Return (x, y) of the center of cell containing provided text 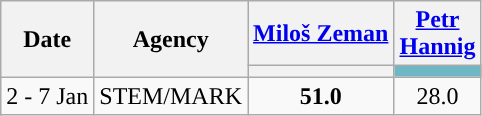
28.0 (438, 96)
Petr Hannig (438, 34)
STEM/MARK (171, 96)
Date (48, 39)
2 - 7 Jan (48, 96)
Agency (171, 39)
51.0 (321, 96)
Miloš Zeman (321, 34)
